Output the (x, y) coordinate of the center of the cell containing the given text.  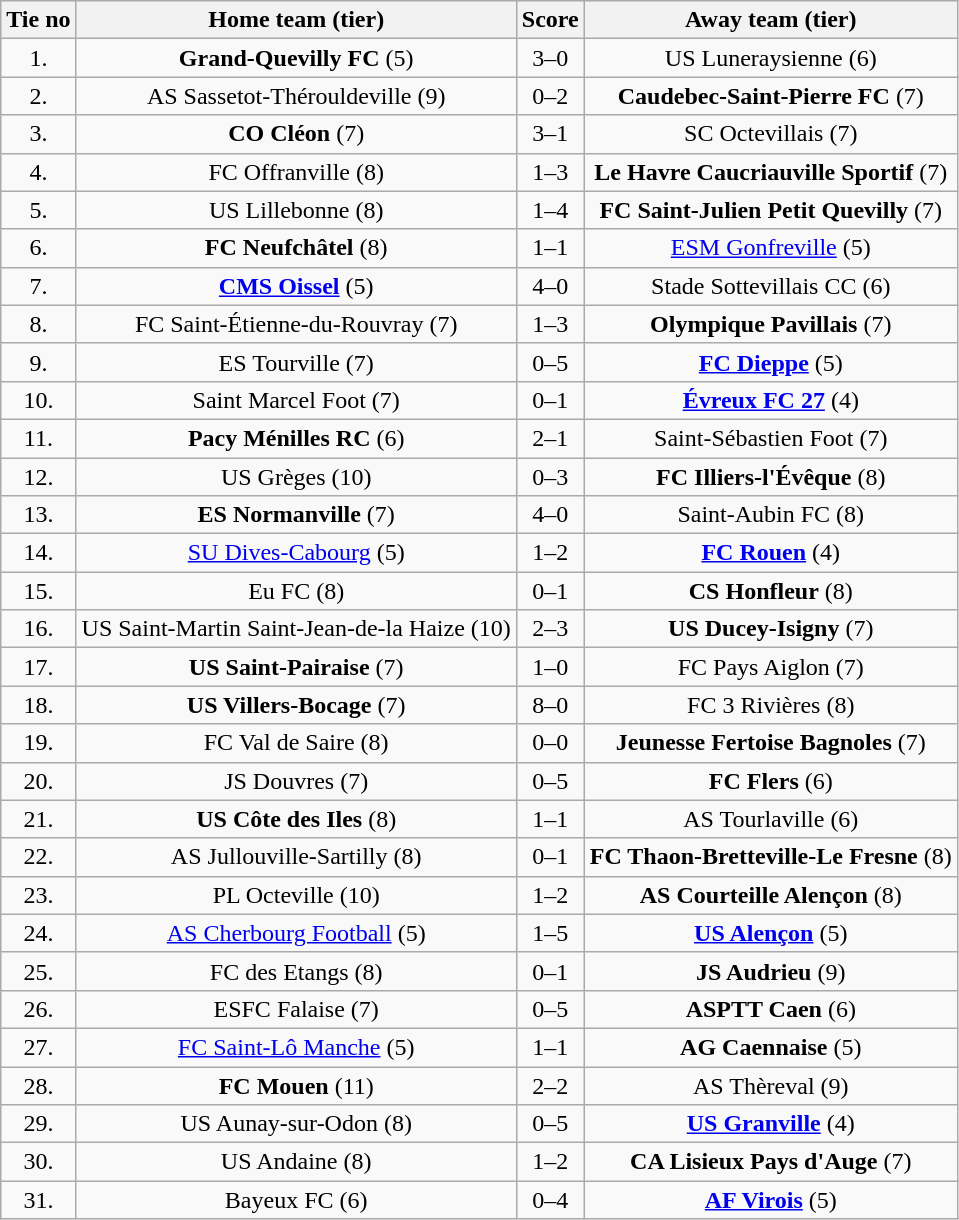
2. (38, 96)
Away team (tier) (770, 20)
17. (38, 667)
CS Honfleur (8) (770, 591)
AS Tourlaville (6) (770, 819)
Évreux FC 27 (4) (770, 400)
JS Audrieu (9) (770, 971)
AS Sassetot-Thérouldeville (9) (296, 96)
25. (38, 971)
FC Saint-Étienne-du-Rouvray (7) (296, 324)
Eu FC (8) (296, 591)
Olympique Pavillais (7) (770, 324)
FC Flers (6) (770, 781)
2–1 (550, 438)
8–0 (550, 705)
0–0 (550, 743)
Stade Sottevillais CC (6) (770, 286)
FC Thaon-Bretteville-Le Fresne (8) (770, 857)
2–3 (550, 629)
US Saint-Martin Saint-Jean-de-la Haize (10) (296, 629)
AF Virois (5) (770, 1200)
FC Val de Saire (8) (296, 743)
16. (38, 629)
SU Dives-Cabourg (5) (296, 553)
AS Cherbourg Football (5) (296, 933)
US Aunay-sur-Odon (8) (296, 1124)
US Lillebonne (8) (296, 210)
FC Saint-Lô Manche (5) (296, 1047)
3–0 (550, 58)
Score (550, 20)
US Luneraysienne (6) (770, 58)
Saint Marcel Foot (7) (296, 400)
US Grèges (10) (296, 477)
JS Douvres (7) (296, 781)
7. (38, 286)
13. (38, 515)
6. (38, 248)
ASPTT Caen (6) (770, 1009)
FC Mouen (11) (296, 1085)
24. (38, 933)
26. (38, 1009)
28. (38, 1085)
31. (38, 1200)
PL Octeville (10) (296, 895)
2–2 (550, 1085)
Caudebec-Saint-Pierre FC (7) (770, 96)
23. (38, 895)
AS Courteille Alençon (8) (770, 895)
3. (38, 134)
Pacy Ménilles RC (6) (296, 438)
SC Octevillais (7) (770, 134)
CA Lisieux Pays d'Auge (7) (770, 1162)
Saint-Aubin FC (8) (770, 515)
Tie no (38, 20)
5. (38, 210)
19. (38, 743)
ES Normanville (7) (296, 515)
FC des Etangs (8) (296, 971)
3–1 (550, 134)
FC Rouen (4) (770, 553)
ESM Gonfreville (5) (770, 248)
1–4 (550, 210)
Bayeux FC (6) (296, 1200)
22. (38, 857)
AG Caennaise (5) (770, 1047)
12. (38, 477)
AS Jullouville-Sartilly (8) (296, 857)
27. (38, 1047)
FC Pays Aiglon (7) (770, 667)
US Granville (4) (770, 1124)
CMS Oissel (5) (296, 286)
4. (38, 172)
Jeunesse Fertoise Bagnoles (7) (770, 743)
0–4 (550, 1200)
18. (38, 705)
20. (38, 781)
0–3 (550, 477)
FC Offranville (8) (296, 172)
14. (38, 553)
0–2 (550, 96)
ES Tourville (7) (296, 362)
11. (38, 438)
Home team (tier) (296, 20)
Le Havre Caucriauville Sportif (7) (770, 172)
US Saint-Pairaise (7) (296, 667)
FC 3 Rivières (8) (770, 705)
FC Dieppe (5) (770, 362)
1–0 (550, 667)
US Ducey-Isigny (7) (770, 629)
15. (38, 591)
US Andaine (8) (296, 1162)
1. (38, 58)
US Côte des Iles (8) (296, 819)
CO Cléon (7) (296, 134)
9. (38, 362)
FC Illiers-l'Évêque (8) (770, 477)
ESFC Falaise (7) (296, 1009)
Grand-Quevilly FC (5) (296, 58)
8. (38, 324)
10. (38, 400)
29. (38, 1124)
1–5 (550, 933)
Saint-Sébastien Foot (7) (770, 438)
US Villers-Bocage (7) (296, 705)
AS Thèreval (9) (770, 1085)
21. (38, 819)
30. (38, 1162)
FC Neufchâtel (8) (296, 248)
US Alençon (5) (770, 933)
FC Saint-Julien Petit Quevilly (7) (770, 210)
